Return the (X, Y) coordinate for the center point of the cell that contains the specified text.  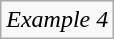
Example 4 (58, 20)
